Pinpoint the cell where the given text exists, returning its [x, y] midpoint coordinate. 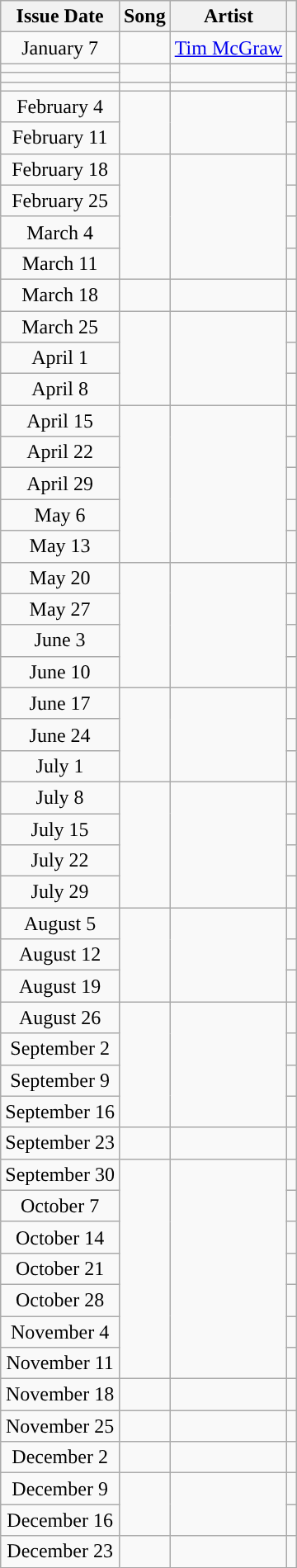
October 7 [60, 1206]
September 9 [60, 1080]
September 2 [60, 1049]
April 29 [60, 484]
November 25 [60, 1426]
April 22 [60, 452]
August 19 [60, 986]
June 10 [60, 672]
April 8 [60, 390]
March 18 [60, 295]
February 25 [60, 201]
May 13 [60, 546]
February 4 [60, 106]
May 27 [60, 609]
December 9 [60, 1489]
March 25 [60, 326]
December 2 [60, 1457]
June 24 [60, 734]
June 3 [60, 640]
March 11 [60, 263]
September 23 [60, 1143]
July 15 [60, 829]
July 22 [60, 861]
November 18 [60, 1395]
August 5 [60, 923]
August 12 [60, 955]
November 11 [60, 1363]
September 16 [60, 1112]
November 4 [60, 1331]
October 14 [60, 1237]
March 4 [60, 232]
April 1 [60, 358]
April 15 [60, 421]
Tim McGraw [229, 48]
May 20 [60, 578]
January 7 [60, 48]
February 18 [60, 169]
October 21 [60, 1268]
Artist [229, 17]
July 8 [60, 797]
December 23 [60, 1551]
Song [144, 17]
July 29 [60, 892]
July 1 [60, 766]
September 30 [60, 1174]
October 28 [60, 1300]
May 6 [60, 515]
December 16 [60, 1520]
June 17 [60, 703]
August 26 [60, 1018]
February 11 [60, 138]
Issue Date [60, 17]
